Scan for the cell matching the given text and deliver its [x, y] coordinate at center. 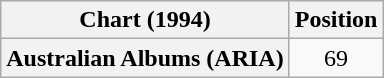
Position [336, 20]
Australian Albums (ARIA) [145, 58]
Chart (1994) [145, 20]
69 [336, 58]
